Identify which cell holds the provided text, then report its [X, Y] central coordinate. 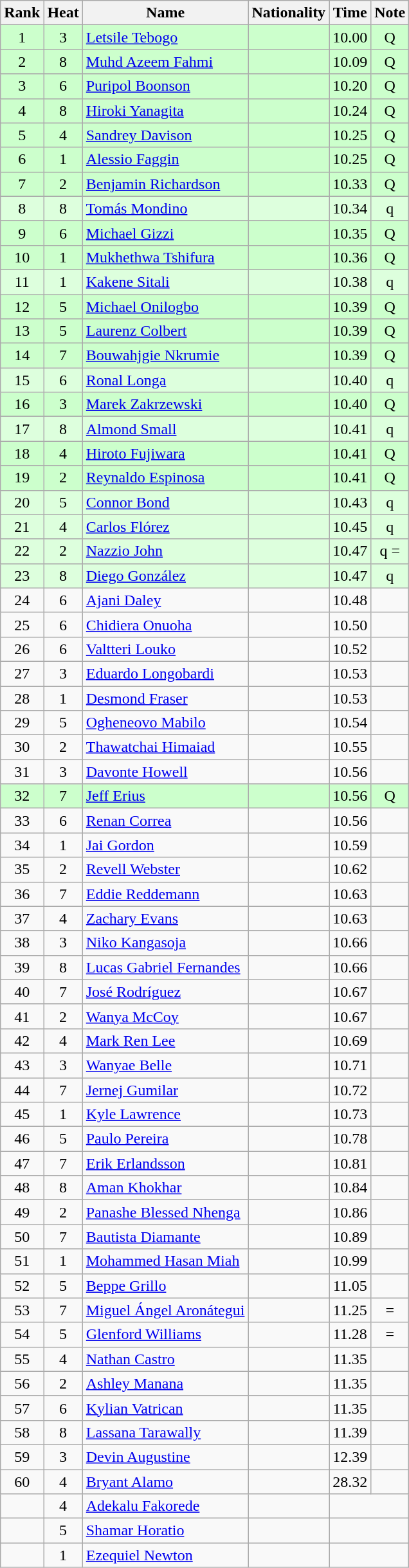
Bouwahjgie Nkrumie [165, 356]
10.38 [350, 282]
35 [22, 870]
41 [22, 1016]
Wanyae Belle [165, 1065]
10.48 [350, 600]
Mukhethwa Tshifura [165, 257]
Davonte Howell [165, 772]
10.86 [350, 1212]
9 [22, 233]
10.55 [350, 747]
Nazzio John [165, 551]
Time [350, 13]
28.32 [350, 1481]
Tomás Mondino [165, 208]
Nathan Castro [165, 1359]
Renan Correa [165, 821]
Eddie Reddemann [165, 894]
57 [22, 1408]
24 [22, 600]
10.71 [350, 1065]
Panashe Blessed Nhenga [165, 1212]
43 [22, 1065]
18 [22, 453]
23 [22, 576]
Nationality [289, 13]
José Rodríguez [165, 992]
34 [22, 845]
30 [22, 747]
10.72 [350, 1090]
42 [22, 1041]
Kylian Vatrican [165, 1408]
47 [22, 1163]
56 [22, 1383]
Eduardo Longobardi [165, 673]
17 [22, 429]
19 [22, 478]
Sandrey Davison [165, 135]
11.39 [350, 1432]
Mark Ren Lee [165, 1041]
10.84 [350, 1188]
21 [22, 527]
13 [22, 331]
Connor Bond [165, 502]
37 [22, 918]
10.89 [350, 1237]
53 [22, 1310]
55 [22, 1359]
33 [22, 821]
Letsile Tebogo [165, 37]
Lassana Tarawally [165, 1432]
48 [22, 1188]
10.00 [350, 37]
Rank [22, 13]
25 [22, 624]
11.05 [350, 1286]
Michael Gizzi [165, 233]
Thawatchai Himaiad [165, 747]
27 [22, 673]
10.09 [350, 62]
Puripol Boonson [165, 86]
Beppe Grillo [165, 1286]
Ogheneovo Mabilo [165, 723]
Glenford Williams [165, 1335]
10.69 [350, 1041]
Desmond Fraser [165, 698]
10.43 [350, 502]
Laurenz Colbert [165, 331]
50 [22, 1237]
Michael Onilogbo [165, 307]
36 [22, 894]
10.73 [350, 1115]
44 [22, 1090]
10.34 [350, 208]
10.59 [350, 845]
Hiroto Fujiwara [165, 453]
10.50 [350, 624]
10.62 [350, 870]
20 [22, 502]
31 [22, 772]
Paulo Pereira [165, 1139]
Bautista Diamante [165, 1237]
Jai Gordon [165, 845]
Zachary Evans [165, 918]
32 [22, 796]
26 [22, 649]
Ajani Daley [165, 600]
Benjamin Richardson [165, 184]
10.24 [350, 111]
10.99 [350, 1261]
Chidiera Onuoha [165, 624]
Note [390, 13]
15 [22, 380]
Adekalu Fakorede [165, 1506]
Miguel Ángel Aronátegui [165, 1310]
22 [22, 551]
Jeff Erius [165, 796]
Jernej Gumilar [165, 1090]
11 [22, 282]
39 [22, 967]
Ronal Longa [165, 380]
Ezequiel Newton [165, 1555]
Bryant Alamo [165, 1481]
10.36 [350, 257]
Erik Erlandsson [165, 1163]
10 [22, 257]
59 [22, 1457]
Niko Kangasoja [165, 943]
Marek Zakrzewski [165, 405]
Revell Webster [165, 870]
49 [22, 1212]
Devin Augustine [165, 1457]
Lucas Gabriel Fernandes [165, 967]
Almond Small [165, 429]
58 [22, 1432]
12 [22, 307]
38 [22, 943]
q = [390, 551]
54 [22, 1335]
10.54 [350, 723]
10.52 [350, 649]
Name [165, 13]
Shamar Horatio [165, 1531]
Kyle Lawrence [165, 1115]
Mohammed Hasan Miah [165, 1261]
52 [22, 1286]
Alessio Faggin [165, 160]
11.25 [350, 1310]
Ashley Manana [165, 1383]
Carlos Flórez [165, 527]
11.28 [350, 1335]
29 [22, 723]
16 [22, 405]
10.78 [350, 1139]
10.20 [350, 86]
Valtteri Louko [165, 649]
Muhd Azeem Fahmi [165, 62]
Aman Khokhar [165, 1188]
10.33 [350, 184]
10.35 [350, 233]
Diego González [165, 576]
60 [22, 1481]
28 [22, 698]
Reynaldo Espinosa [165, 478]
51 [22, 1261]
40 [22, 992]
Kakene Sitali [165, 282]
Hiroki Yanagita [165, 111]
14 [22, 356]
Heat [63, 13]
12.39 [350, 1457]
Wanya McCoy [165, 1016]
45 [22, 1115]
46 [22, 1139]
10.45 [350, 527]
10.81 [350, 1163]
